Detect which cell encompasses the target text, then output its [x, y] center coordinate. 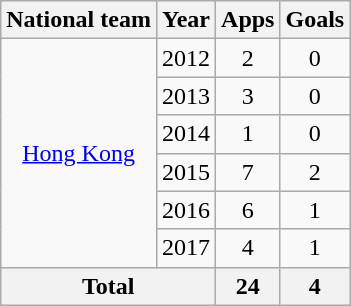
2012 [186, 58]
24 [248, 286]
6 [248, 210]
7 [248, 172]
Apps [248, 20]
3 [248, 96]
2017 [186, 248]
2013 [186, 96]
Year [186, 20]
Hong Kong [79, 153]
National team [79, 20]
2016 [186, 210]
2014 [186, 134]
Goals [315, 20]
Total [108, 286]
2015 [186, 172]
